Search for the cell housing the specified text and yield its [x, y] center coordinate. 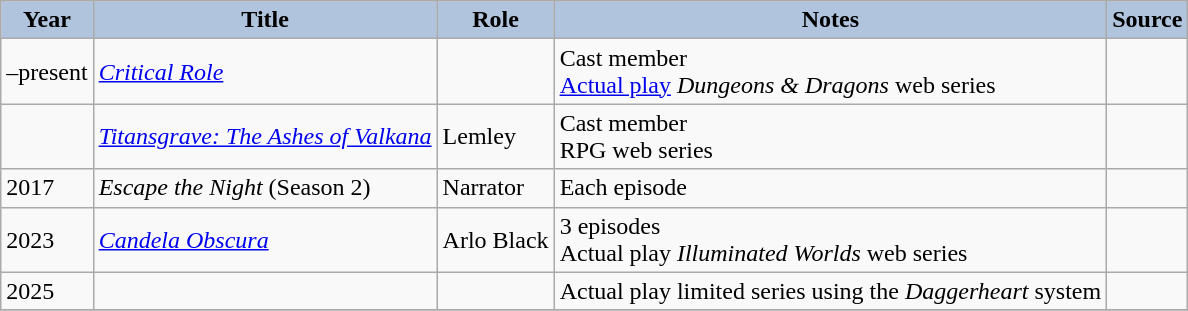
2025 [47, 291]
Arlo Black [496, 240]
2017 [47, 188]
Each episode [830, 188]
Title [265, 20]
Year [47, 20]
Candela Obscura [265, 240]
Source [1148, 20]
Cast memberActual play Dungeons & Dragons web series [830, 72]
Actual play limited series using the Daggerheart system [830, 291]
Role [496, 20]
3 episodesActual play Illuminated Worlds web series [830, 240]
Notes [830, 20]
Lemley [496, 136]
2023 [47, 240]
–present [47, 72]
Cast memberRPG web series [830, 136]
Narrator [496, 188]
Critical Role [265, 72]
Titansgrave: The Ashes of Valkana [265, 136]
Escape the Night (Season 2) [265, 188]
